Determine the [X, Y] coordinate at the center of the cell enclosing the given text.  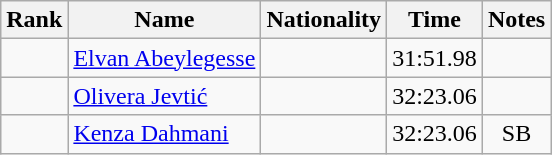
Nationality [324, 20]
SB [516, 134]
31:51.98 [435, 58]
Kenza Dahmani [164, 134]
Elvan Abeylegesse [164, 58]
Rank [34, 20]
Olivera Jevtić [164, 96]
Notes [516, 20]
Name [164, 20]
Time [435, 20]
